From the cell containing the given text, extract its center point as (x, y) coordinate. 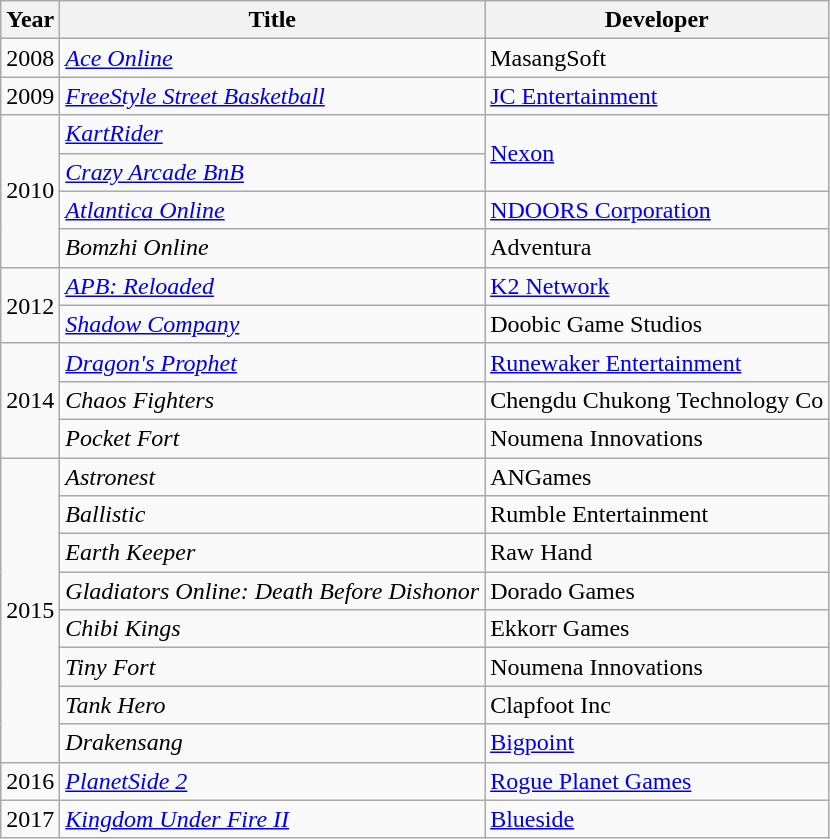
Rumble Entertainment (657, 515)
Chibi Kings (272, 629)
2016 (30, 781)
Astronest (272, 477)
Drakensang (272, 743)
PlanetSide 2 (272, 781)
NDOORS Corporation (657, 210)
Ballistic (272, 515)
Chaos Fighters (272, 400)
2008 (30, 58)
ANGames (657, 477)
Raw Hand (657, 553)
АРВ: Reloaded (272, 286)
Bigpoint (657, 743)
Pocket Fort (272, 438)
Ace Online (272, 58)
Doobic Game Studios (657, 324)
FreeStyle Street Basketball (272, 96)
Blueside (657, 819)
Nexon (657, 153)
JC Entertainment (657, 96)
Shadow Company (272, 324)
2010 (30, 191)
Tiny Fort (272, 667)
Bomzhi Online (272, 248)
Clapfoot Inc (657, 705)
Dorado Games (657, 591)
MasangSoft (657, 58)
Title (272, 20)
2015 (30, 610)
2012 (30, 305)
Runewaker Entertainment (657, 362)
2009 (30, 96)
Earth Keeper (272, 553)
Kingdom Under Fire II (272, 819)
KartRider (272, 134)
Atlantica Online (272, 210)
2014 (30, 400)
Developer (657, 20)
Chengdu Chukong Technology Co (657, 400)
Gladiators Online: Death Before Dishonor (272, 591)
Crazy Arcade BnB (272, 172)
Rogue Planet Games (657, 781)
Adventura (657, 248)
2017 (30, 819)
Dragon's Prophet (272, 362)
Tank Hero (272, 705)
Year (30, 20)
Ekkorr Games (657, 629)
K2 Network (657, 286)
